Extract the [X, Y] coordinate from the center of the cell holding the provided text.  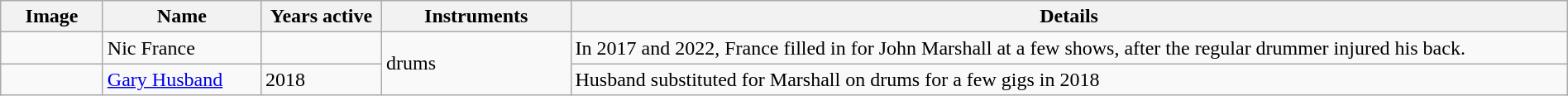
Instruments [476, 17]
Years active [321, 17]
Husband substituted for Marshall on drums for a few gigs in 2018 [1068, 79]
drums [476, 64]
Name [182, 17]
Gary Husband [182, 79]
In 2017 and 2022, France filled in for John Marshall at a few shows, after the regular drummer injured his back. [1068, 48]
Details [1068, 17]
2018 [321, 79]
Nic France [182, 48]
Image [52, 17]
